Return (X, Y) of the center of cell containing provided text 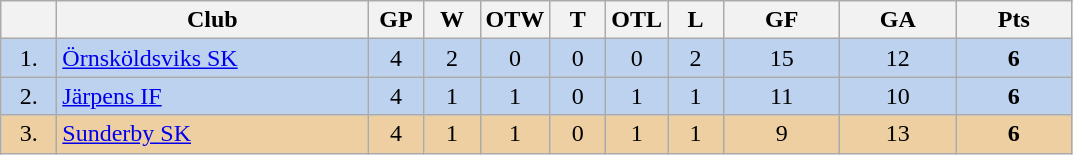
L (696, 20)
3. (29, 134)
2. (29, 96)
W (452, 20)
9 (782, 134)
GA (898, 20)
Sunderby SK (212, 134)
T (578, 20)
OTL (637, 20)
GP (396, 20)
12 (898, 58)
Örnsköldsviks SK (212, 58)
Club (212, 20)
15 (782, 58)
Pts (1014, 20)
13 (898, 134)
1. (29, 58)
10 (898, 96)
11 (782, 96)
GF (782, 20)
OTW (515, 20)
Järpens IF (212, 96)
